Find where the given text appears and provide that cell's center as [x, y] coordinate. 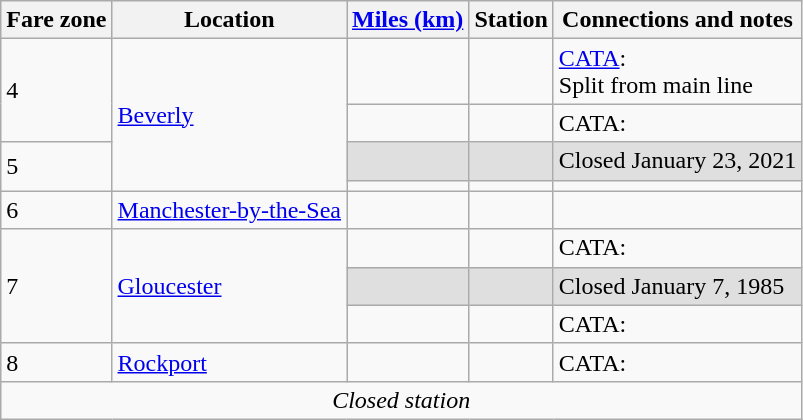
6 [56, 210]
Closed station [402, 400]
Fare zone [56, 20]
Closed January 23, 2021 [677, 161]
Beverly [229, 115]
4 [56, 90]
Closed January 7, 1985 [677, 286]
7 [56, 286]
CATA: Split from main line [677, 72]
Rockport [229, 362]
8 [56, 362]
5 [56, 166]
Station [511, 20]
Manchester-by-the-Sea [229, 210]
Location [229, 20]
Miles (km) [407, 20]
Gloucester [229, 286]
Connections and notes [677, 20]
